Return the (x, y) coordinate for the center point of the cell that contains the specified text.  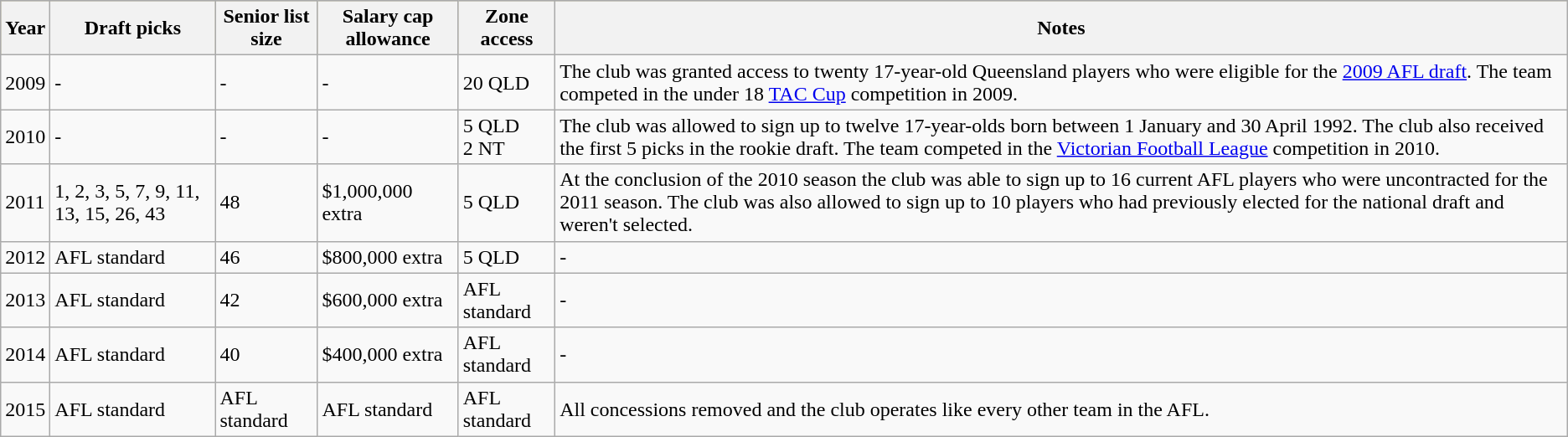
Notes (1062, 28)
$800,000 extra (388, 257)
$1,000,000 extra (388, 203)
46 (266, 257)
Senior list size (266, 28)
$400,000 extra (388, 355)
Zone access (506, 28)
Year (25, 28)
1, 2, 3, 5, 7, 9, 11, 13, 15, 26, 43 (132, 203)
2012 (25, 257)
2010 (25, 137)
$600,000 extra (388, 300)
2011 (25, 203)
5 QLD2 NT (506, 137)
All concessions removed and the club operates like every other team in the AFL. (1062, 409)
40 (266, 355)
2015 (25, 409)
Salary cap allowance (388, 28)
20 QLD (506, 82)
2009 (25, 82)
2014 (25, 355)
48 (266, 203)
42 (266, 300)
Draft picks (132, 28)
2013 (25, 300)
